Return the [X, Y] coordinate for the center point of the cell that contains the specified text.  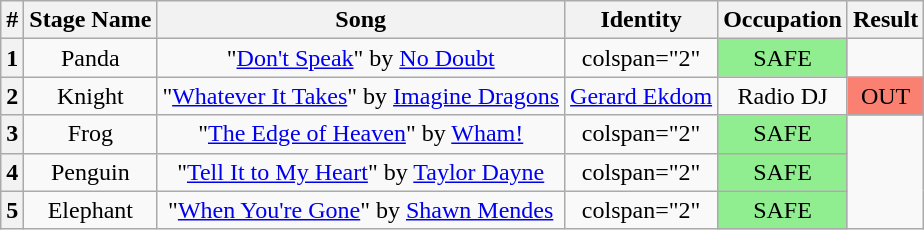
"Whatever It Takes" by Imagine Dragons [361, 96]
Identity [642, 20]
4 [12, 172]
Panda [90, 58]
5 [12, 210]
2 [12, 96]
Occupation [783, 20]
"Don't Speak" by No Doubt [361, 58]
"Tell It to My Heart" by Taylor Dayne [361, 172]
Radio DJ [783, 96]
Stage Name [90, 20]
1 [12, 58]
Song [361, 20]
# [12, 20]
OUT [885, 96]
Penguin [90, 172]
"When You're Gone" by Shawn Mendes [361, 210]
Frog [90, 134]
3 [12, 134]
Gerard Ekdom [642, 96]
"The Edge of Heaven" by Wham! [361, 134]
Result [885, 20]
Knight [90, 96]
Elephant [90, 210]
